Determine the (X, Y) coordinate at the center of the cell enclosing the given text.  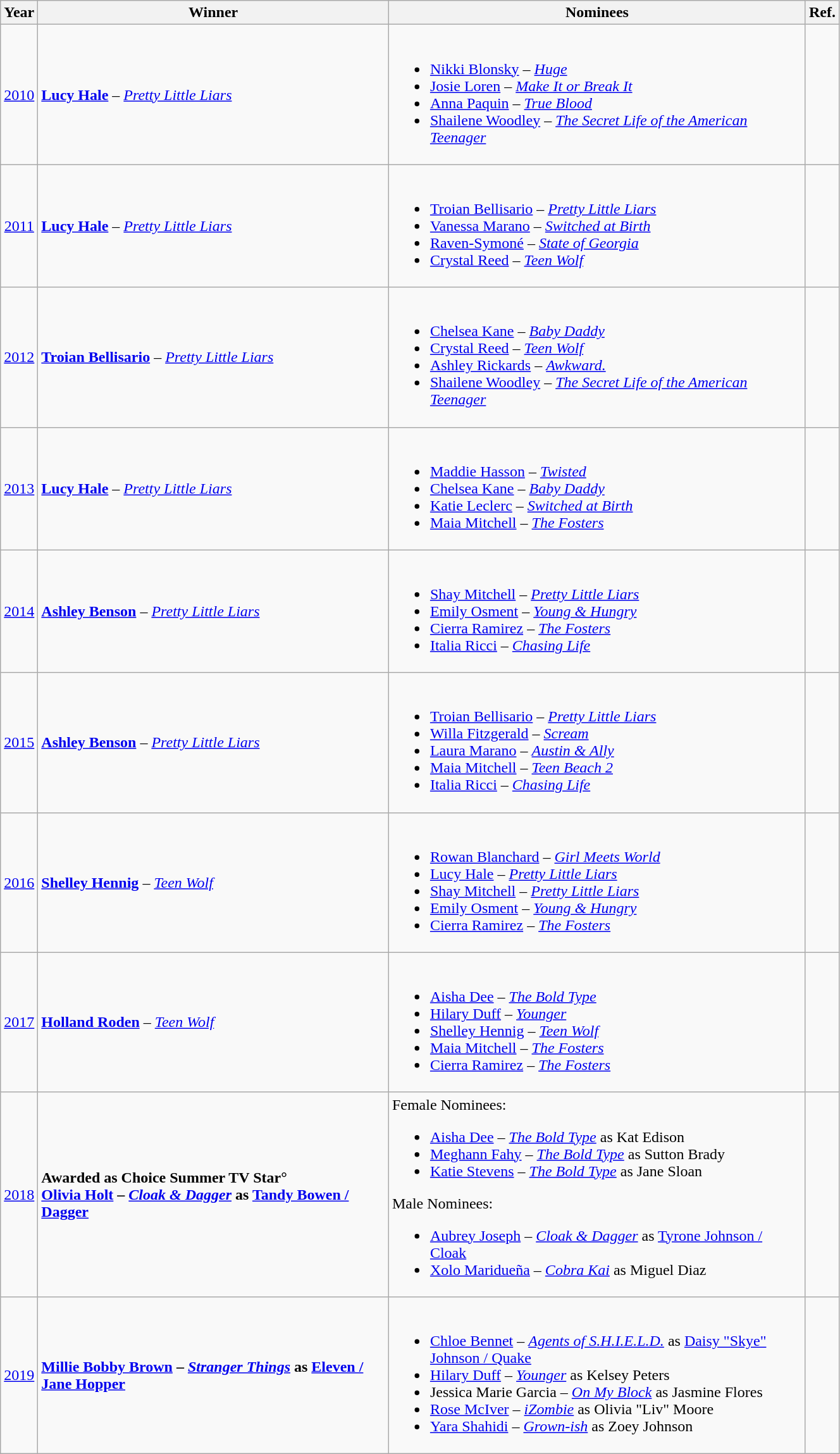
Nominees (597, 13)
Awarded as Choice Summer TV Star°Olivia Holt – Cloak & Dagger as Tandy Bowen / Dagger (214, 1195)
Millie Bobby Brown – Stranger Things as Eleven / Jane Hopper (214, 1375)
Year (19, 13)
2011 (19, 226)
Shay Mitchell – Pretty Little LiarsEmily Osment – Young & HungryCierra Ramirez – The FostersItalia Ricci – Chasing Life (597, 611)
Aisha Dee – The Bold TypeHilary Duff – YoungerShelley Hennig – Teen WolfMaia Mitchell – The FostersCierra Ramirez – The Fosters (597, 1022)
2018 (19, 1195)
2014 (19, 611)
Holland Roden – Teen Wolf (214, 1022)
Troian Bellisario – Pretty Little Liars (214, 357)
2013 (19, 488)
Troian Bellisario – Pretty Little LiarsVanessa Marano – Switched at BirthRaven-Symoné – State of GeorgiaCrystal Reed – Teen Wolf (597, 226)
Chelsea Kane – Baby DaddyCrystal Reed – Teen WolfAshley Rickards – Awkward.Shailene Woodley – The Secret Life of the American Teenager (597, 357)
Winner (214, 13)
2012 (19, 357)
2016 (19, 882)
Troian Bellisario – Pretty Little LiarsWilla Fitzgerald – ScreamLaura Marano – Austin & AllyMaia Mitchell – Teen Beach 2Italia Ricci – Chasing Life (597, 743)
Nikki Blonsky – HugeJosie Loren – Make It or Break ItAnna Paquin – True BloodShailene Woodley – The Secret Life of the American Teenager (597, 95)
Shelley Hennig – Teen Wolf (214, 882)
Ref. (822, 13)
2015 (19, 743)
2017 (19, 1022)
2010 (19, 95)
Maddie Hasson – TwistedChelsea Kane – Baby DaddyKatie Leclerc – Switched at BirthMaia Mitchell – The Fosters (597, 488)
2019 (19, 1375)
